Provide the (X, Y) coordinate of the cell's center where the given text is located.  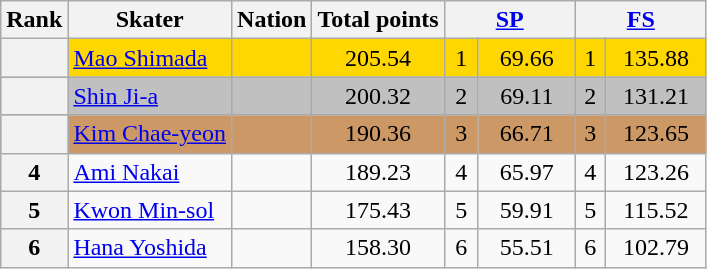
SP (510, 20)
55.51 (526, 248)
Hana Yoshida (150, 248)
59.91 (526, 210)
65.97 (526, 172)
Kim Chae-yeon (150, 134)
123.65 (656, 134)
123.26 (656, 172)
200.32 (378, 96)
205.54 (378, 58)
Rank (34, 20)
66.71 (526, 134)
102.79 (656, 248)
Total points (378, 20)
190.36 (378, 134)
158.30 (378, 248)
Ami Nakai (150, 172)
131.21 (656, 96)
Skater (150, 20)
135.88 (656, 58)
115.52 (656, 210)
175.43 (378, 210)
Nation (272, 20)
Kwon Min-sol (150, 210)
Mao Shimada (150, 58)
Shin Ji-a (150, 96)
189.23 (378, 172)
69.66 (526, 58)
69.11 (526, 96)
FS (640, 20)
